Determine the (x, y) coordinate at the center of the cell enclosing the given text.  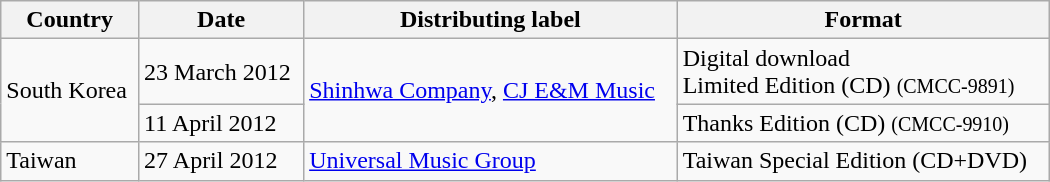
Date (222, 20)
Taiwan (70, 161)
Distributing label (490, 20)
Shinhwa Company, CJ E&M Music (490, 90)
Digital downloadLimited Edition (CD) (CMCC-9891) (863, 72)
Universal Music Group (490, 161)
South Korea (70, 90)
Taiwan Special Edition (CD+DVD) (863, 161)
Thanks Edition (CD) (CMCC-9910) (863, 123)
23 March 2012 (222, 72)
Format (863, 20)
Country (70, 20)
11 April 2012 (222, 123)
27 April 2012 (222, 161)
